Provide the (X, Y) coordinate of the cell's center where the given text is located.  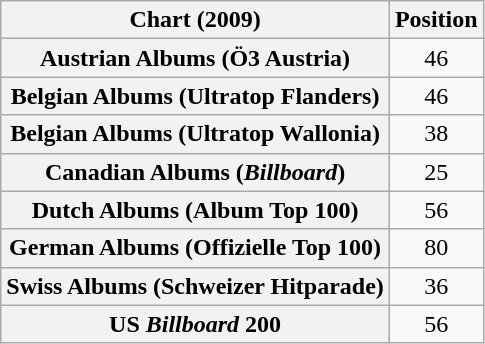
25 (436, 172)
Belgian Albums (Ultratop Wallonia) (196, 134)
38 (436, 134)
German Albums (Offizielle Top 100) (196, 248)
Dutch Albums (Album Top 100) (196, 210)
80 (436, 248)
Position (436, 20)
Canadian Albums (Billboard) (196, 172)
36 (436, 286)
Swiss Albums (Schweizer Hitparade) (196, 286)
Chart (2009) (196, 20)
Austrian Albums (Ö3 Austria) (196, 58)
US Billboard 200 (196, 324)
Belgian Albums (Ultratop Flanders) (196, 96)
